Scan for the cell matching the given text and deliver its [X, Y] coordinate at center. 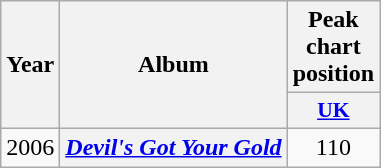
Devil's Got Your Gold [174, 147]
UK [333, 111]
110 [333, 147]
2006 [30, 147]
Peak chart position [333, 47]
Year [30, 65]
Album [174, 65]
